Pinpoint the cell where the given text exists, returning its [X, Y] midpoint coordinate. 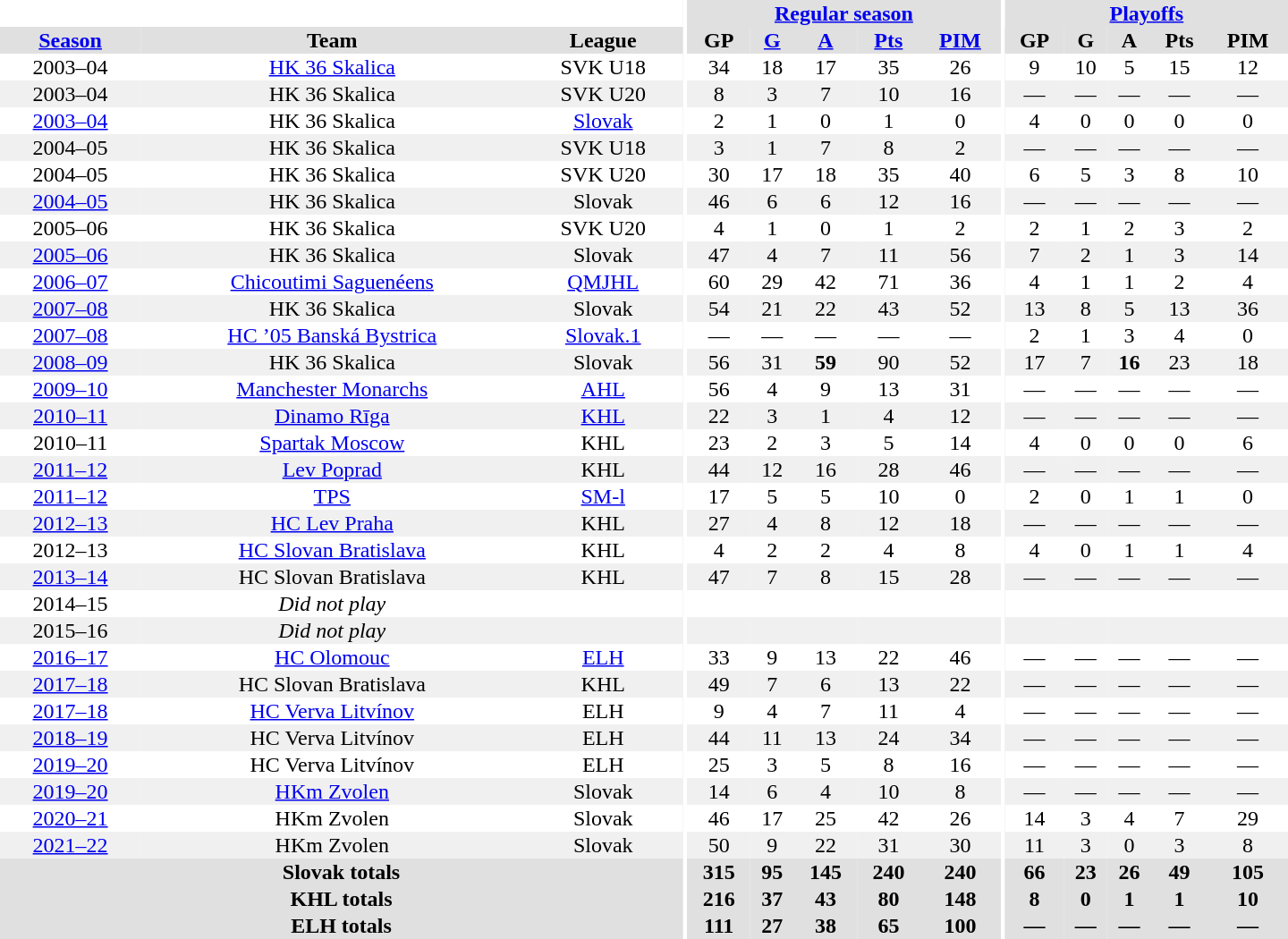
54 [718, 309]
2009–10 [70, 389]
38 [826, 926]
71 [888, 282]
Slovak.1 [603, 335]
21 [773, 309]
Playoffs [1147, 13]
QMJHL [603, 282]
Season [70, 40]
2008–09 [70, 362]
2006–07 [70, 282]
315 [718, 872]
148 [961, 899]
KHL totals [342, 899]
Manchester Monarchs [332, 389]
AHL [603, 389]
24 [888, 738]
Chicoutimi Saguenéens [332, 282]
2021–22 [70, 845]
216 [718, 899]
95 [773, 872]
League [603, 40]
Slovak totals [342, 872]
Team [332, 40]
Spartak Moscow [332, 443]
HC Lev Praha [332, 523]
80 [888, 899]
111 [718, 926]
Dinamo Rīga [332, 416]
HC ’05 Banská Bystrica [332, 335]
33 [718, 657]
60 [718, 282]
105 [1248, 872]
HC Olomouc [332, 657]
50 [718, 845]
Lev Poprad [332, 469]
ELH totals [342, 926]
2020–21 [70, 818]
2015–16 [70, 630]
2013–14 [70, 577]
37 [773, 899]
Regular season [843, 13]
TPS [332, 496]
40 [961, 174]
145 [826, 872]
66 [1035, 872]
SM-l [603, 496]
100 [961, 926]
2016–17 [70, 657]
90 [888, 362]
65 [888, 926]
2014–15 [70, 604]
59 [826, 362]
2018–19 [70, 738]
